Search for the cell housing the specified text and yield its (x, y) center coordinate. 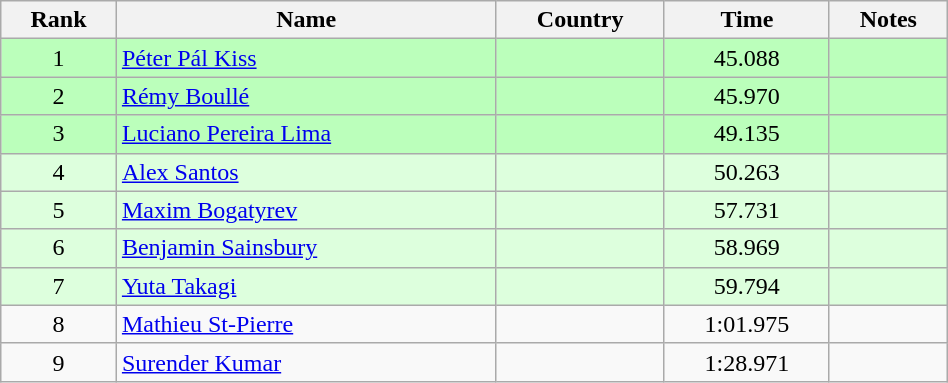
9 (59, 362)
Alex Santos (306, 172)
5 (59, 210)
Maxim Bogatyrev (306, 210)
7 (59, 286)
1 (59, 58)
8 (59, 324)
Benjamin Sainsbury (306, 248)
Rank (59, 20)
58.969 (746, 248)
Péter Pál Kiss (306, 58)
59.794 (746, 286)
Name (306, 20)
2 (59, 96)
Notes (888, 20)
4 (59, 172)
1:01.975 (746, 324)
6 (59, 248)
Time (746, 20)
Country (580, 20)
3 (59, 134)
1:28.971 (746, 362)
Rémy Boullé (306, 96)
Yuta Takagi (306, 286)
45.970 (746, 96)
Mathieu St-Pierre (306, 324)
Surender Kumar (306, 362)
49.135 (746, 134)
57.731 (746, 210)
50.263 (746, 172)
45.088 (746, 58)
Luciano Pereira Lima (306, 134)
